Find where the given text appears and provide that cell's center as [x, y] coordinate. 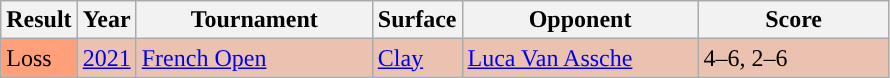
Result [39, 20]
French Open [254, 58]
4–6, 2–6 [794, 58]
Surface [417, 20]
Clay [417, 58]
Opponent [580, 20]
Loss [39, 58]
Luca Van Assche [580, 58]
Tournament [254, 20]
Score [794, 20]
Year [106, 20]
2021 [106, 58]
